Pinpoint the cell where the given text exists, returning its [x, y] midpoint coordinate. 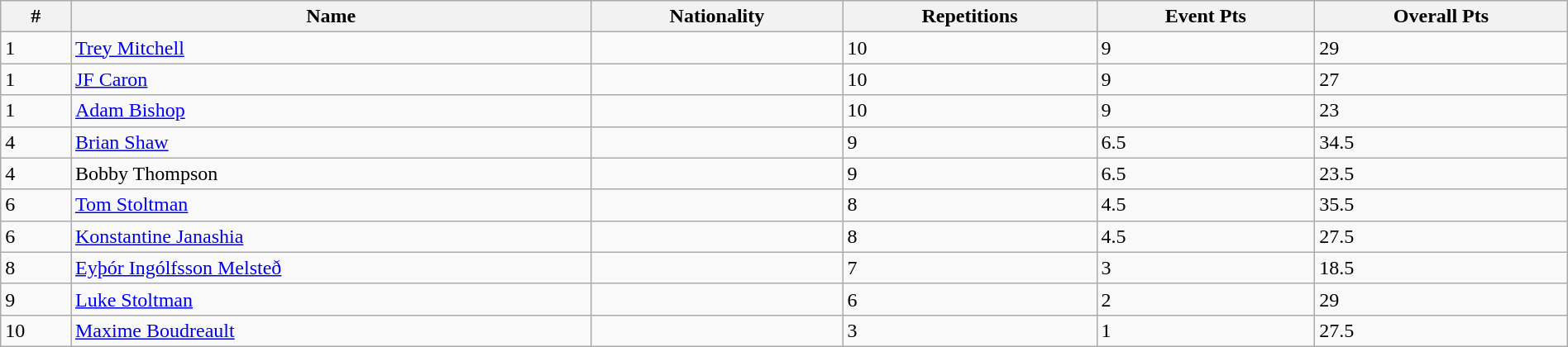
Konstantine Janashia [331, 236]
Nationality [717, 17]
Name [331, 17]
Repetitions [969, 17]
23.5 [1441, 173]
Luke Stoltman [331, 299]
JF Caron [331, 79]
2 [1206, 299]
35.5 [1441, 205]
34.5 [1441, 142]
18.5 [1441, 268]
Eyþór Ingólfsson Melsteð [331, 268]
# [36, 17]
Adam Bishop [331, 111]
Trey Mitchell [331, 48]
Tom Stoltman [331, 205]
Overall Pts [1441, 17]
Event Pts [1206, 17]
27 [1441, 79]
Bobby Thompson [331, 173]
Maxime Boudreault [331, 330]
23 [1441, 111]
Brian Shaw [331, 142]
7 [969, 268]
